Scan for the cell matching the given text and deliver its (x, y) coordinate at center. 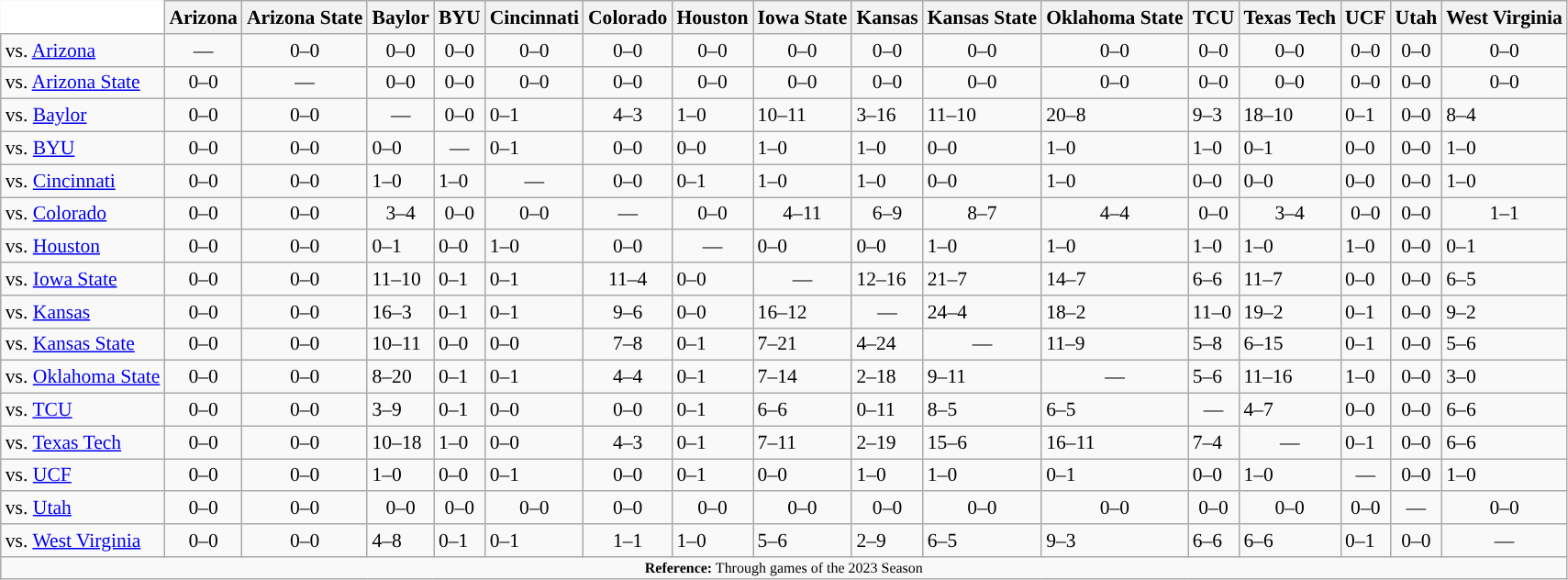
Reference: Through games of the 2023 Season (784, 568)
16–3 (400, 312)
8–7 (982, 214)
vs. Oklahoma State (83, 377)
vs. Arizona State (83, 83)
7–14 (803, 377)
2–19 (886, 442)
vs. Utah (83, 508)
vs. Baylor (83, 116)
24–4 (982, 312)
Utah (1417, 17)
8–5 (982, 410)
UCF (1365, 17)
Oklahoma State (1114, 17)
3–9 (400, 410)
11–16 (1290, 377)
19–2 (1290, 312)
vs. Houston (83, 247)
Iowa State (803, 17)
3–0 (1505, 377)
4–11 (803, 214)
2–18 (886, 377)
Arizona State (305, 17)
3–16 (886, 116)
vs. Colorado (83, 214)
16–11 (1114, 442)
16–12 (803, 312)
vs. BYU (83, 149)
11–0 (1214, 312)
21–7 (982, 279)
4–8 (400, 541)
vs. UCF (83, 475)
Cincinnati (534, 17)
10–18 (400, 442)
7–11 (803, 442)
8–20 (400, 377)
11–9 (1114, 344)
0–11 (886, 410)
vs. TCU (83, 410)
20–8 (1114, 116)
vs. Kansas State (83, 344)
18–10 (1290, 116)
12–16 (886, 279)
9–6 (628, 312)
Colorado (628, 17)
Kansas (886, 17)
Baylor (400, 17)
vs. Kansas (83, 312)
14–7 (1114, 279)
vs. Cincinnati (83, 181)
vs. Iowa State (83, 279)
11–4 (628, 279)
vs. West Virginia (83, 541)
BYU (460, 17)
2–9 (886, 541)
11–7 (1290, 279)
Houston (712, 17)
18–2 (1114, 312)
4–24 (886, 344)
5–8 (1214, 344)
7–4 (1214, 442)
8–4 (1505, 116)
Kansas State (982, 17)
vs. Texas Tech (83, 442)
6–15 (1290, 344)
7–21 (803, 344)
7–8 (628, 344)
9–11 (982, 377)
6–9 (886, 214)
West Virginia (1505, 17)
9–2 (1505, 312)
15–6 (982, 442)
vs. Arizona (83, 50)
Texas Tech (1290, 17)
4–7 (1290, 410)
TCU (1214, 17)
Arizona (203, 17)
